Output the (x, y) coordinate of the center of the cell containing the given text.  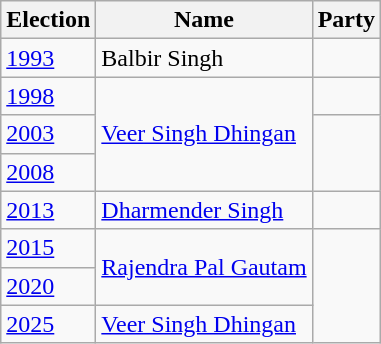
Rajendra Pal Gautam (204, 267)
2020 (48, 286)
2013 (48, 210)
2008 (48, 172)
Dharmender Singh (204, 210)
Name (204, 20)
1993 (48, 58)
2025 (48, 324)
Balbir Singh (204, 58)
Election (48, 20)
Party (346, 20)
2015 (48, 248)
2003 (48, 134)
1998 (48, 96)
